Extract the (X, Y) coordinate from the center of the cell holding the provided text.  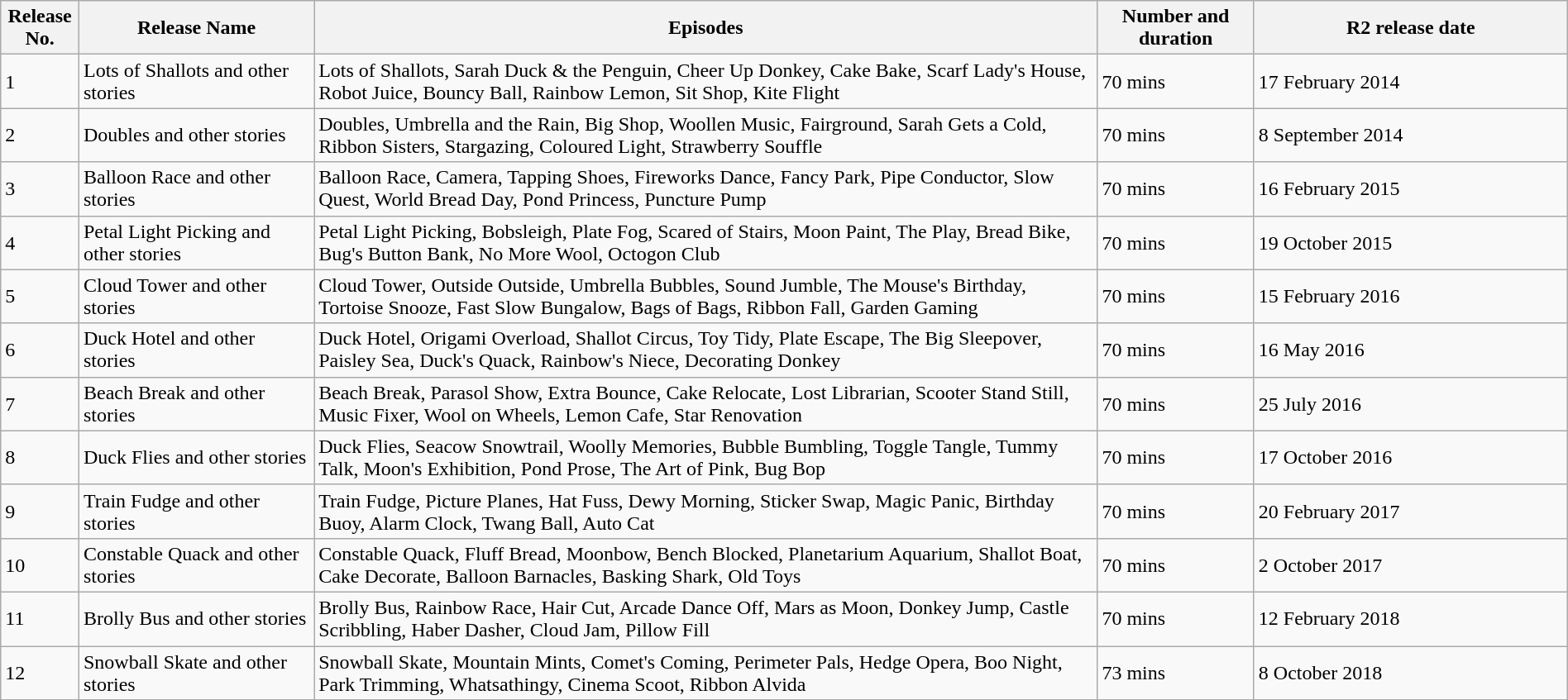
Brolly Bus, Rainbow Race, Hair Cut, Arcade Dance Off, Mars as Moon, Donkey Jump, Castle Scribbling, Haber Dasher, Cloud Jam, Pillow Fill (706, 618)
Constable Quack, Fluff Bread, Moonbow, Bench Blocked, Planetarium Aquarium, Shallot Boat, Cake Decorate, Balloon Barnacles, Basking Shark, Old Toys (706, 565)
16 May 2016 (1411, 350)
11 (40, 618)
Snowball Skate, Mountain Mints, Comet's Coming, Perimeter Pals, Hedge Opera, Boo Night, Park Trimming, Whatsathingy, Cinema Scoot, Ribbon Alvida (706, 673)
20 February 2017 (1411, 511)
Petal Light Picking, Bobsleigh, Plate Fog, Scared of Stairs, Moon Paint, The Play, Bread Bike, Bug's Button Bank, No More Wool, Octogon Club (706, 243)
Beach Break, Parasol Show, Extra Bounce, Cake Relocate, Lost Librarian, Scooter Stand Still, Music Fixer, Wool on Wheels, Lemon Cafe, Star Renovation (706, 403)
Duck Flies, Seacow Snowtrail, Woolly Memories, Bubble Bumbling, Toggle Tangle, Tummy Talk, Moon's Exhibition, Pond Prose, The Art of Pink, Bug Bop (706, 458)
8 October 2018 (1411, 673)
4 (40, 243)
10 (40, 565)
15 February 2016 (1411, 296)
12 (40, 673)
Beach Break and other stories (196, 403)
3 (40, 188)
Duck Hotel and other stories (196, 350)
19 October 2015 (1411, 243)
Balloon Race, Camera, Tapping Shoes, Fireworks Dance, Fancy Park, Pipe Conductor, Slow Quest, World Bread Day, Pond Princess, Puncture Pump (706, 188)
Brolly Bus and other stories (196, 618)
8 September 2014 (1411, 136)
Balloon Race and other stories (196, 188)
25 July 2016 (1411, 403)
Number and duration (1176, 28)
R2 release date (1411, 28)
9 (40, 511)
Episodes (706, 28)
5 (40, 296)
17 October 2016 (1411, 458)
Cloud Tower and other stories (196, 296)
2 (40, 136)
Lots of Shallots and other stories (196, 81)
Train Fudge, Picture Planes, Hat Fuss, Dewy Morning, Sticker Swap, Magic Panic, Birthday Buoy, Alarm Clock, Twang Ball, Auto Cat (706, 511)
Doubles and other stories (196, 136)
Petal Light Picking and other stories (196, 243)
17 February 2014 (1411, 81)
16 February 2015 (1411, 188)
73 mins (1176, 673)
12 February 2018 (1411, 618)
Train Fudge and other stories (196, 511)
2 October 2017 (1411, 565)
Release No. (40, 28)
8 (40, 458)
6 (40, 350)
1 (40, 81)
Duck Flies and other stories (196, 458)
Constable Quack and other stories (196, 565)
7 (40, 403)
Snowball Skate and other stories (196, 673)
Release Name (196, 28)
